Detect which cell encompasses the target text, then output its [X, Y] center coordinate. 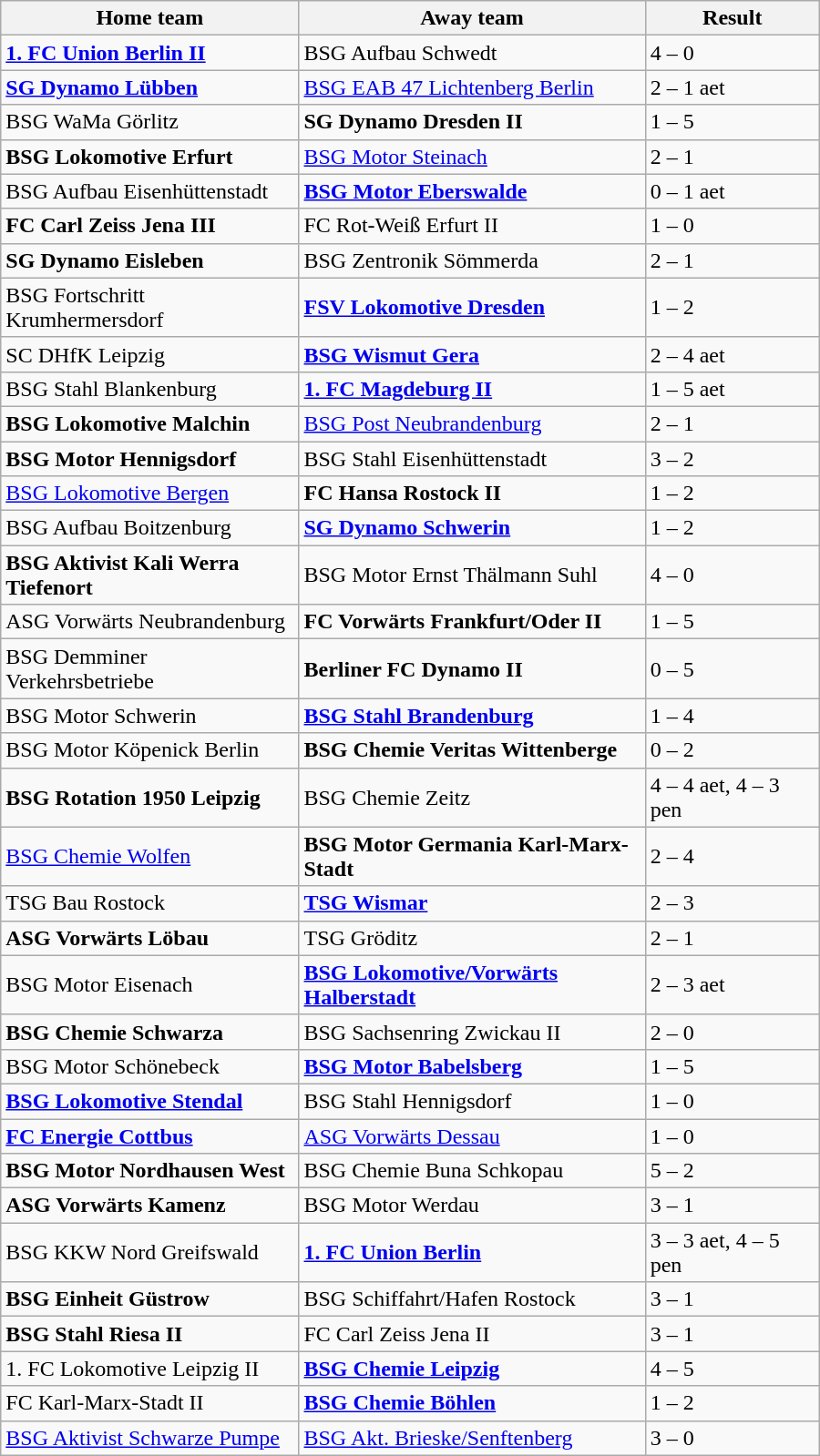
BSG Aufbau Schwedt [472, 53]
BSG Akt. Brieske/Senftenberg [472, 1438]
BSG Motor Schönebeck [149, 1066]
BSG Stahl Riesa II [149, 1334]
ASG Vorwärts Neubrandenburg [149, 622]
SC DHfK Leipzig [149, 354]
BSG Motor Eberswalde [472, 191]
BSG Aktivist Schwarze Pumpe [149, 1438]
SG Dynamo Eisleben [149, 260]
SG Dynamo Dresden II [472, 122]
0 – 1 aet [733, 191]
BSG Aufbau Boitzenburg [149, 528]
SG Dynamo Lübben [149, 87]
BSG Demminer Verkehrsbetriebe [149, 668]
TSG Bau Rostock [149, 903]
5 – 2 [733, 1171]
BSG Lokomotive Malchin [149, 423]
BSG Zentronik Sömmerda [472, 260]
BSG Motor Köpenick Berlin [149, 750]
BSG Post Neubrandenburg [472, 423]
BSG WaMa Görlitz [149, 122]
BSG Chemie Buna Schkopau [472, 1171]
FC Carl Zeiss Jena III [149, 226]
BSG Lokomotive Erfurt [149, 157]
0 – 5 [733, 668]
BSG Fortschritt Krumhermersdorf [149, 308]
3 – 2 [733, 458]
BSG Rotation 1950 Leipzig [149, 798]
BSG Chemie Zeitz [472, 798]
2 – 1 aet [733, 87]
FSV Lokomotive Dresden [472, 308]
3 – 0 [733, 1438]
Away team [472, 18]
2 – 4 aet [733, 354]
BSG Stahl Hennigsdorf [472, 1101]
SG Dynamo Schwerin [472, 528]
BSG Aktivist Kali Werra Tiefenort [149, 575]
BSG Sachsenring Zwickau II [472, 1032]
BSG Motor Schwerin [149, 716]
BSG Chemie Wolfen [149, 856]
ASG Vorwärts Kamenz [149, 1206]
0 – 2 [733, 750]
BSG Chemie Schwarza [149, 1032]
1. FC Magdeburg II [472, 389]
Berliner FC Dynamo II [472, 668]
FC Rot-Weiß Erfurt II [472, 226]
BSG Motor Steinach [472, 157]
BSG Stahl Eisenhüttenstadt [472, 458]
ASG Vorwärts Löbau [149, 938]
Result [733, 18]
BSG Motor Hennigsdorf [149, 458]
BSG Motor Babelsberg [472, 1066]
2 – 3 aet [733, 985]
FC Karl-Marx-Stadt II [149, 1403]
1. FC Union Berlin II [149, 53]
BSG Motor Nordhausen West [149, 1171]
2 – 4 [733, 856]
Home team [149, 18]
BSG Chemie Veritas Wittenberge [472, 750]
4 – 5 [733, 1369]
BSG Motor Werdau [472, 1206]
BSG Stahl Brandenburg [472, 716]
2 – 0 [733, 1032]
BSG Schiffahrt/Hafen Rostock [472, 1299]
BSG Einheit Güstrow [149, 1299]
TSG Gröditz [472, 938]
FC Hansa Rostock II [472, 494]
BSG Motor Germania Karl-Marx-Stadt [472, 856]
1. FC Lokomotive Leipzig II [149, 1369]
BSG Chemie Böhlen [472, 1403]
2 – 3 [733, 903]
BSG Stahl Blankenburg [149, 389]
BSG Lokomotive/Vorwärts Halberstadt [472, 985]
BSG Motor Ernst Thälmann Suhl [472, 575]
FC Energie Cottbus [149, 1135]
BSG Lokomotive Bergen [149, 494]
1. FC Union Berlin [472, 1253]
1 – 4 [733, 716]
ASG Vorwärts Dessau [472, 1135]
BSG Wismut Gera [472, 354]
1 – 5 aet [733, 389]
FC Vorwärts Frankfurt/Oder II [472, 622]
BSG Motor Eisenach [149, 985]
BSG KKW Nord Greifswald [149, 1253]
TSG Wismar [472, 903]
BSG Chemie Leipzig [472, 1369]
BSG Lokomotive Stendal [149, 1101]
BSG EAB 47 Lichtenberg Berlin [472, 87]
4 – 4 aet, 4 – 3 pen [733, 798]
3 – 3 aet, 4 – 5 pen [733, 1253]
BSG Aufbau Eisenhüttenstadt [149, 191]
FC Carl Zeiss Jena II [472, 1334]
